Pinpoint the cell where the given text exists, returning its [X, Y] midpoint coordinate. 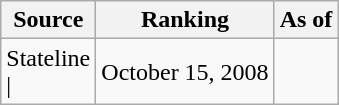
October 15, 2008 [185, 72]
Ranking [185, 20]
Source [48, 20]
Stateline| [48, 72]
As of [306, 20]
